Determine the (x, y) coordinate at the center of the cell enclosing the given text.  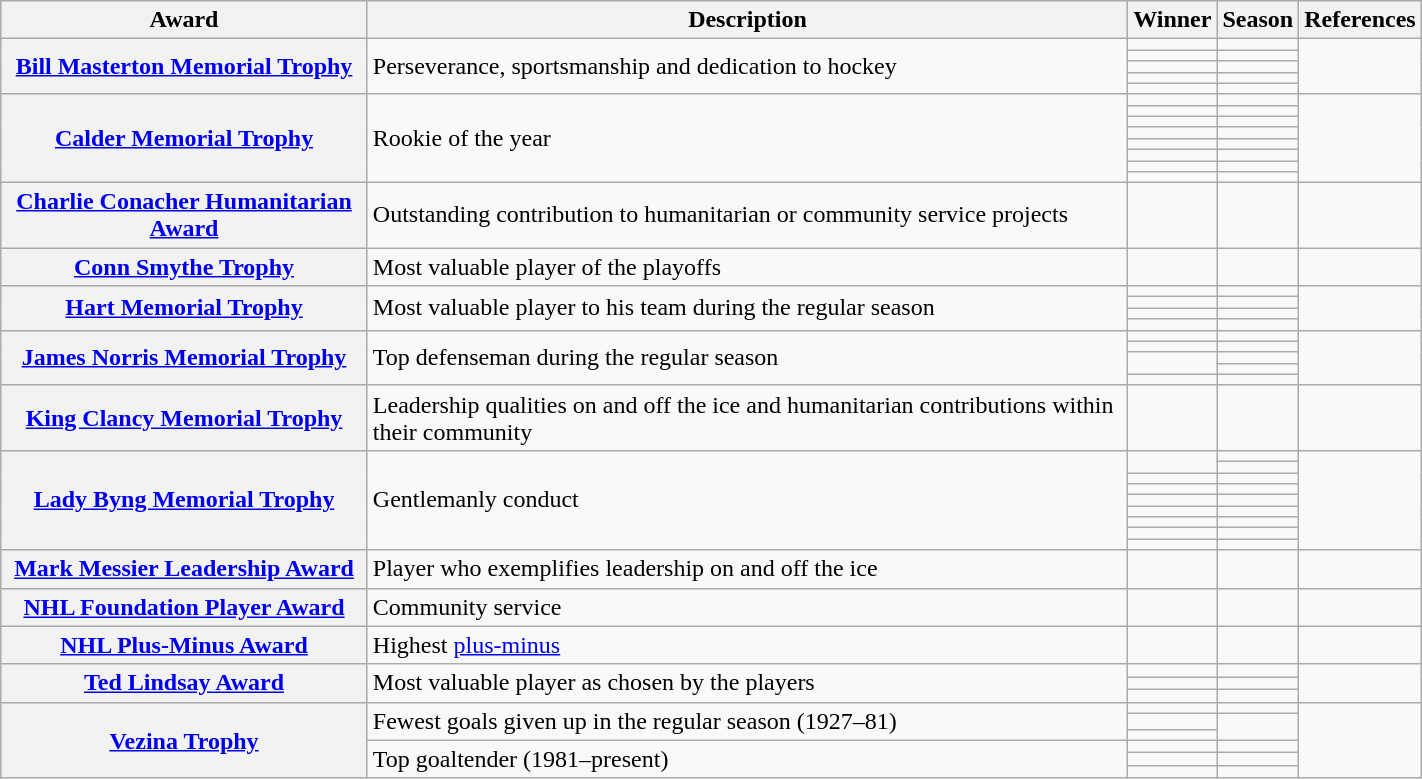
Conn Smythe Trophy (184, 267)
Leadership qualities on and off the ice and humanitarian contributions within their community (747, 418)
Fewest goals given up in the regular season (1927–81) (747, 721)
Perseverance, sportsmanship and dedication to hockey (747, 66)
Mark Messier Leadership Award (184, 569)
Community service (747, 607)
Ted Lindsay Award (184, 683)
Rookie of the year (747, 138)
Bill Masterton Memorial Trophy (184, 66)
Lady Byng Memorial Trophy (184, 500)
Charlie Conacher Humanitarian Award (184, 216)
Hart Memorial Trophy (184, 308)
Winner (1172, 20)
Outstanding contribution to humanitarian or community service projects (747, 216)
Top defenseman during the regular season (747, 358)
Vezina Trophy (184, 740)
King Clancy Memorial Trophy (184, 418)
NHL Plus-Minus Award (184, 645)
Calder Memorial Trophy (184, 138)
Season (1258, 20)
Most valuable player to his team during the regular season (747, 308)
Top goaltender (1981–present) (747, 759)
Award (184, 20)
Most valuable player of the playoffs (747, 267)
Player who exemplifies leadership on and off the ice (747, 569)
NHL Foundation Player Award (184, 607)
Description (747, 20)
Gentlemanly conduct (747, 500)
Highest plus-minus (747, 645)
Most valuable player as chosen by the players (747, 683)
James Norris Memorial Trophy (184, 358)
References (1360, 20)
